Capture the cell that displays the provided text and extract its (X, Y) central coordinate. 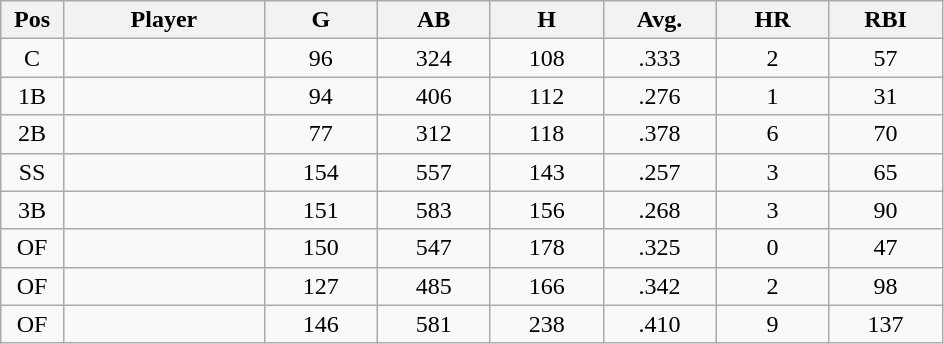
178 (546, 248)
151 (320, 210)
.333 (660, 58)
156 (546, 210)
AB (434, 20)
406 (434, 96)
94 (320, 96)
57 (886, 58)
Player (164, 20)
112 (546, 96)
H (546, 20)
547 (434, 248)
.276 (660, 96)
143 (546, 172)
.342 (660, 286)
Avg. (660, 20)
485 (434, 286)
G (320, 20)
166 (546, 286)
HR (772, 20)
77 (320, 134)
31 (886, 96)
238 (546, 324)
C (32, 58)
108 (546, 58)
583 (434, 210)
47 (886, 248)
0 (772, 248)
127 (320, 286)
2B (32, 134)
Pos (32, 20)
146 (320, 324)
9 (772, 324)
RBI (886, 20)
96 (320, 58)
150 (320, 248)
324 (434, 58)
98 (886, 286)
90 (886, 210)
118 (546, 134)
1 (772, 96)
312 (434, 134)
70 (886, 134)
.378 (660, 134)
137 (886, 324)
.410 (660, 324)
SS (32, 172)
557 (434, 172)
3B (32, 210)
.325 (660, 248)
.268 (660, 210)
154 (320, 172)
65 (886, 172)
.257 (660, 172)
581 (434, 324)
1B (32, 96)
6 (772, 134)
